Provide the (X, Y) coordinate of the cell's center where the given text is located.  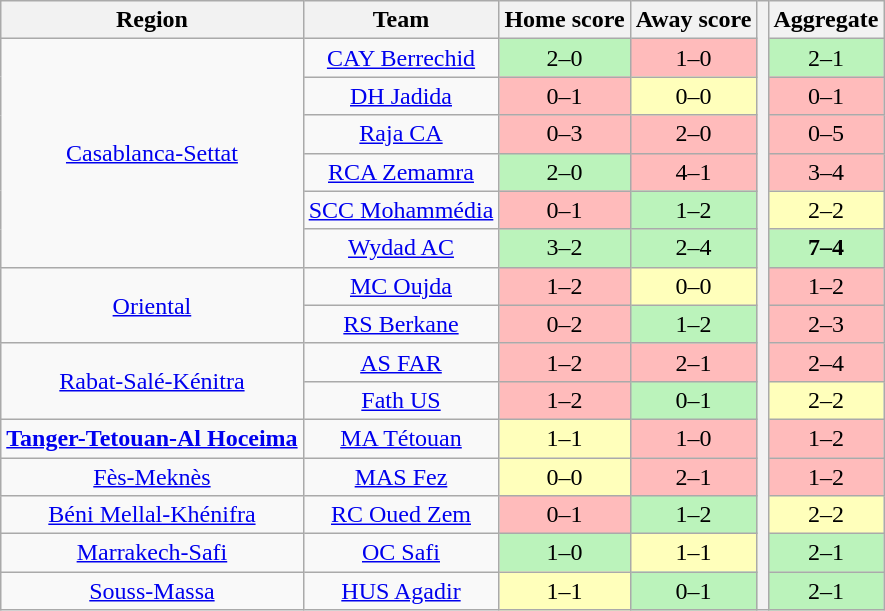
3–4 (826, 172)
RCA Zemamra (401, 172)
2–3 (826, 324)
Oriental (152, 305)
OC Safi (401, 553)
DH Jadida (401, 96)
Marrakech-Safi (152, 553)
MA Tétouan (401, 438)
Team (401, 20)
4–1 (694, 172)
Fès-Meknès (152, 477)
Wydad AC (401, 248)
Raja CA (401, 134)
Souss-Massa (152, 591)
CAY Berrechid (401, 58)
SCC Mohammédia (401, 210)
Fath US (401, 400)
AS FAR (401, 362)
3–2 (564, 248)
Region (152, 20)
RC Oued Zem (401, 515)
Aggregate (826, 20)
Home score (564, 20)
Tanger-Tetouan-Al Hoceima (152, 438)
Rabat-Salé-Kénitra (152, 381)
MC Oujda (401, 286)
0–2 (564, 324)
Casablanca-Settat (152, 153)
0–5 (826, 134)
0–3 (564, 134)
HUS Agadir (401, 591)
Away score (694, 20)
7–4 (826, 248)
RS Berkane (401, 324)
MAS Fez (401, 477)
Béni Mellal-Khénifra (152, 515)
